Identify which cell holds the provided text, then report its [x, y] central coordinate. 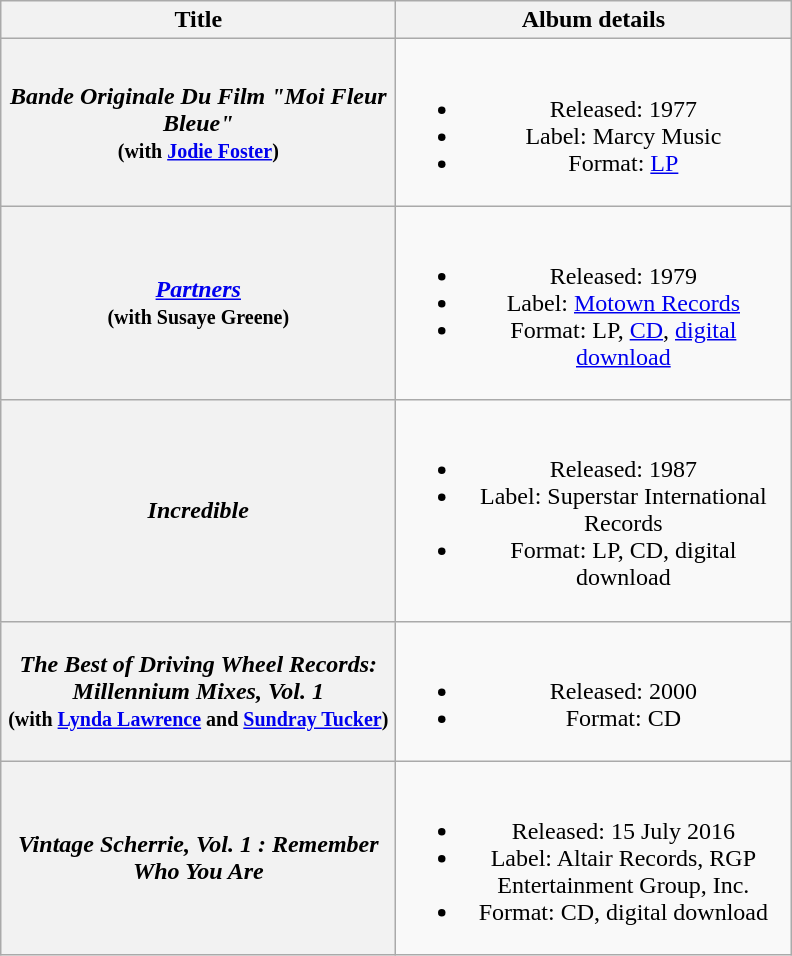
Album details [594, 20]
Title [198, 20]
Incredible [198, 510]
Partners(with Susaye Greene) [198, 303]
Vintage Scherrie, Vol. 1 : Remember Who You Are [198, 858]
The Best of Driving Wheel Records: Millennium Mixes, Vol. 1(with Lynda Lawrence and Sundray Tucker) [198, 691]
Released: 2000Format: CD [594, 691]
Released: 1979Label: Motown RecordsFormat: LP, CD, digital download [594, 303]
Released: 1977Label: Marcy MusicFormat: LP [594, 122]
Released: 15 July 2016Label: Altair Records, RGP Entertainment Group, Inc.Format: CD, digital download [594, 858]
Bande Originale Du Film "Moi Fleur Bleue"(with Jodie Foster) [198, 122]
Released: 1987Label: Superstar International RecordsFormat: LP, CD, digital download [594, 510]
